Identify which cell holds the provided text, then report its (X, Y) central coordinate. 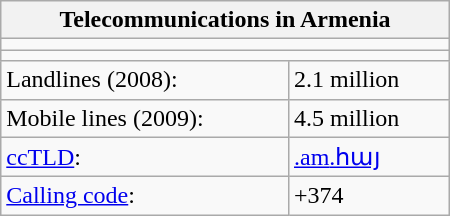
Calling code: (145, 196)
.am.հայ (368, 157)
2.1 million (368, 80)
ccTLD: (145, 157)
4.5 million (368, 118)
Landlines (2008): (145, 80)
Mobile lines (2009): (145, 118)
+374 (368, 196)
Telecommunications in Armenia (225, 20)
